Locate the cell with the specified text and output its (X, Y) center coordinate. 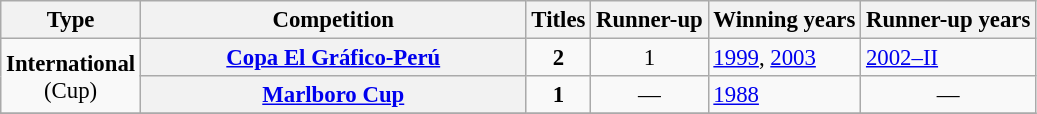
Runner-up years (948, 20)
Runner-up (650, 20)
2002–II (948, 58)
Titles (558, 20)
Type (71, 20)
International(Cup) (71, 76)
1999, 2003 (784, 58)
Competition (333, 20)
Copa El Gráfico-Perú (333, 58)
2 (558, 58)
1988 (784, 95)
Winning years (784, 20)
Marlboro Cup (333, 95)
